Extract the [X, Y] coordinate from the center of the cell holding the provided text.  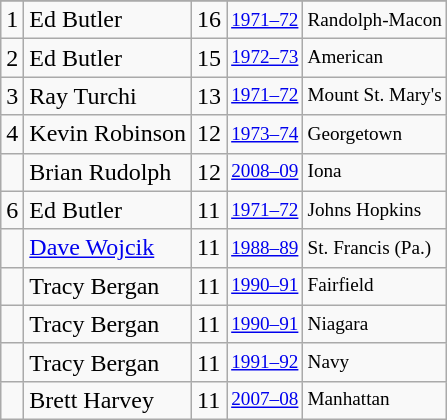
Kevin Robinson [108, 134]
15 [210, 58]
1972–73 [265, 58]
1973–74 [265, 134]
Ray Turchi [108, 96]
Johns Hopkins [374, 210]
Niagara [374, 324]
6 [12, 210]
16 [210, 20]
2008–09 [265, 172]
Brett Harvey [108, 400]
Georgetown [374, 134]
1991–92 [265, 362]
Fairfield [374, 286]
4 [12, 134]
American [374, 58]
Iona [374, 172]
Dave Wojcik [108, 248]
Navy [374, 362]
2007–08 [265, 400]
Randolph-Macon [374, 20]
13 [210, 96]
Brian Rudolph [108, 172]
3 [12, 96]
1988–89 [265, 248]
Mount St. Mary's [374, 96]
Manhattan [374, 400]
2 [12, 58]
St. Francis (Pa.) [374, 248]
1 [12, 20]
